Identify which cell holds the provided text, then report its [x, y] central coordinate. 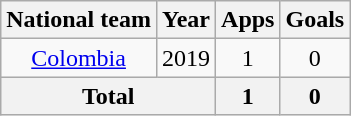
Apps [248, 20]
Goals [315, 20]
Year [186, 20]
Colombia [79, 58]
National team [79, 20]
2019 [186, 58]
Total [108, 96]
